Provide the [X, Y] coordinate of the cell's center where the given text is located.  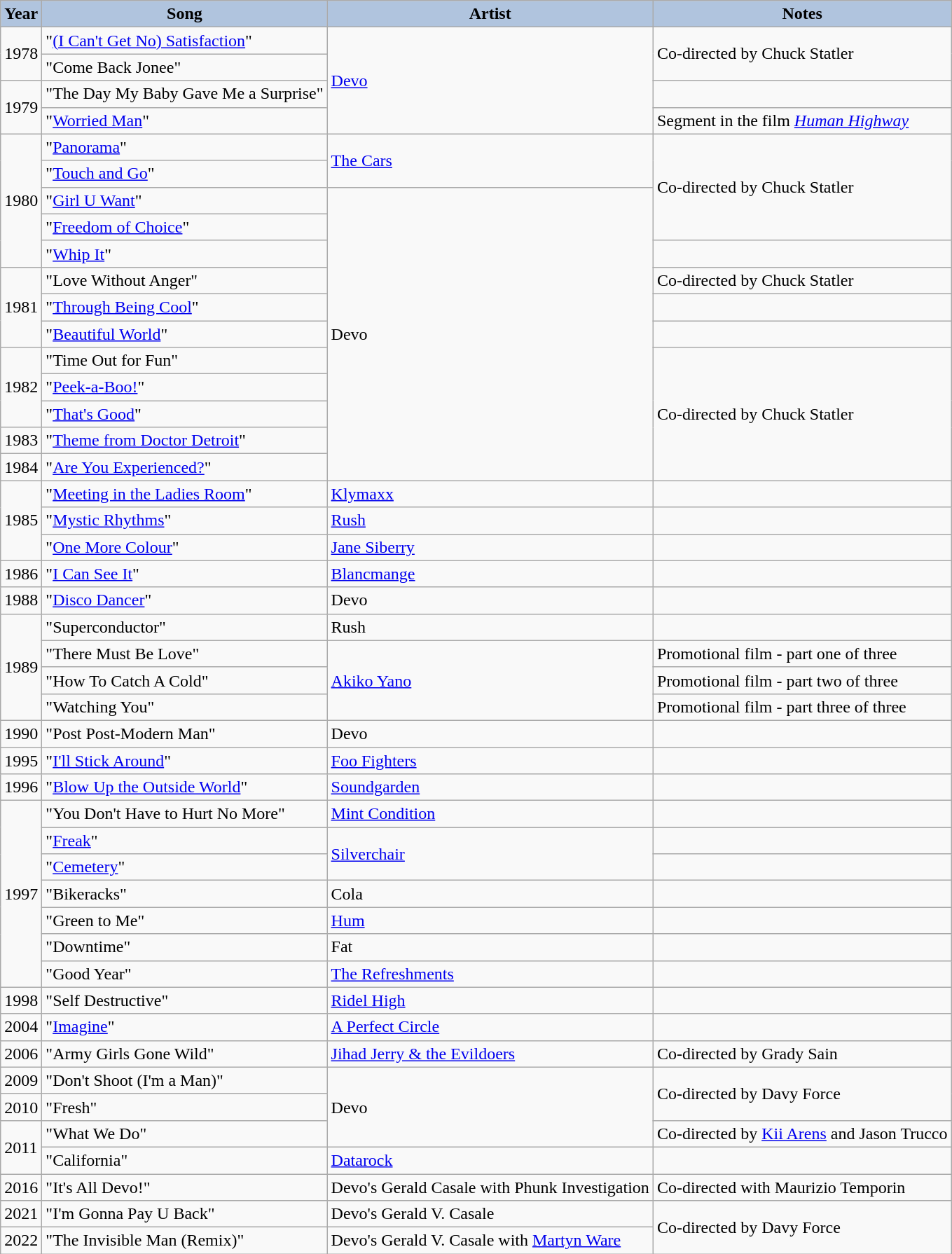
Promotional film - part three of three [802, 707]
"It's All Devo!" [185, 1187]
1984 [21, 467]
"One More Colour" [185, 547]
"I'm Gonna Pay U Back" [185, 1214]
Soundgarden [490, 787]
Devo's Gerald V. Casale with Martyn Ware [490, 1241]
Year [21, 14]
"Blow Up the Outside World" [185, 787]
Klymaxx [490, 494]
Hum [490, 921]
"Army Girls Gone Wild" [185, 1054]
2021 [21, 1214]
1981 [21, 307]
"Watching You" [185, 707]
"Green to Me" [185, 921]
"Self Destructive" [185, 1000]
1983 [21, 441]
"Bikeracks" [185, 894]
"Freedom of Choice" [185, 227]
Silverchair [490, 854]
Fat [490, 947]
A Perfect Circle [490, 1027]
"Girl U Want" [185, 200]
Devo's Gerald Casale with Phunk Investigation [490, 1187]
"You Don't Have to Hurt No More" [185, 814]
Co-directed by Kii Arens and Jason Trucco [802, 1134]
2016 [21, 1187]
"There Must Be Love" [185, 654]
"Cemetery" [185, 867]
Foo Fighters [490, 760]
Artist [490, 14]
"Superconductor" [185, 627]
"Touch and Go" [185, 174]
2009 [21, 1080]
2011 [21, 1147]
1997 [21, 894]
"Imagine" [185, 1027]
1988 [21, 600]
"Downtime" [185, 947]
"Time Out for Fun" [185, 361]
Promotional film - part one of three [802, 654]
Co-directed by Grady Sain [802, 1054]
"Mystic Rhythms" [185, 521]
Jane Siberry [490, 547]
"Love Without Anger" [185, 280]
"Peek-a-Boo!" [185, 387]
"I Can See It" [185, 574]
Segment in the film Human Highway [802, 120]
Mint Condition [490, 814]
"Beautiful World" [185, 334]
Datarock [490, 1160]
"Freak" [185, 841]
"(I Can't Get No) Satisfaction" [185, 41]
"The Day My Baby Gave Me a Surprise" [185, 94]
Co-directed with Maurizio Temporin [802, 1187]
2004 [21, 1027]
Promotional film - part two of three [802, 680]
Blancmange [490, 574]
Jihad Jerry & the Evildoers [490, 1054]
1985 [21, 521]
"That's Good" [185, 414]
1989 [21, 667]
"Are You Experienced?" [185, 467]
Devo's Gerald V. Casale [490, 1214]
1978 [21, 54]
"Come Back Jonee" [185, 67]
The Cars [490, 160]
2010 [21, 1107]
"Fresh" [185, 1107]
"Panorama" [185, 147]
"Don't Shoot (I'm a Man)" [185, 1080]
1979 [21, 107]
2022 [21, 1241]
"Post Post-Modern Man" [185, 733]
"California" [185, 1160]
"Worried Man" [185, 120]
Akiko Yano [490, 680]
Cola [490, 894]
"I'll Stick Around" [185, 760]
"Meeting in the Ladies Room" [185, 494]
2006 [21, 1054]
"Disco Dancer" [185, 600]
"The Invisible Man (Remix)" [185, 1241]
1986 [21, 574]
"Through Being Cool" [185, 307]
1982 [21, 387]
"How To Catch A Cold" [185, 680]
1995 [21, 760]
Notes [802, 14]
"What We Do" [185, 1134]
The Refreshments [490, 974]
1980 [21, 200]
Ridel High [490, 1000]
"Theme from Doctor Detroit" [185, 441]
"Good Year" [185, 974]
"Whip It" [185, 254]
1998 [21, 1000]
1996 [21, 787]
1990 [21, 733]
Song [185, 14]
